Determine the (x, y) coordinate at the center of the cell enclosing the given text.  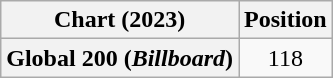
Position (285, 20)
Global 200 (Billboard) (120, 58)
Chart (2023) (120, 20)
118 (285, 58)
